From the cell containing the given text, extract its center point as (x, y) coordinate. 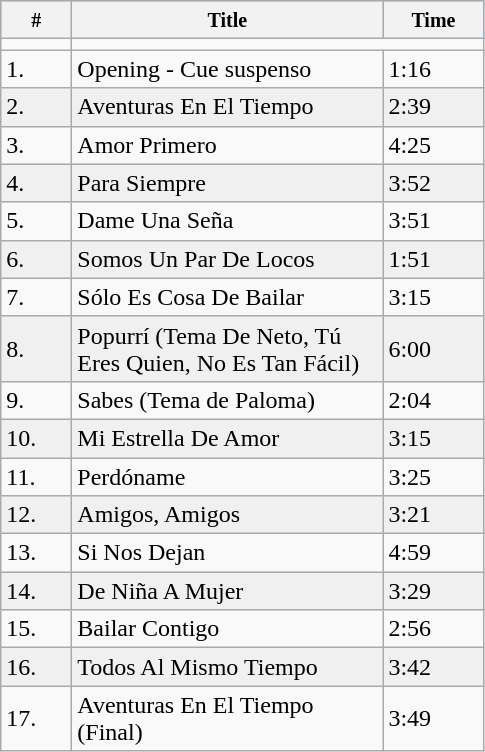
15. (36, 629)
Amigos, Amigos (228, 515)
6. (36, 259)
De Niña A Mujer (228, 591)
Amor Primero (228, 145)
12. (36, 515)
Title (228, 20)
3:25 (434, 477)
3:21 (434, 515)
Time (434, 20)
Popurrí (Tema De Neto, Tú Eres Quien, No Es Tan Fácil) (228, 348)
11. (36, 477)
1:51 (434, 259)
2:56 (434, 629)
1. (36, 69)
3:49 (434, 718)
13. (36, 553)
3. (36, 145)
14. (36, 591)
Para Siempre (228, 183)
2. (36, 107)
# (36, 20)
Sabes (Tema de Paloma) (228, 400)
Aventuras En El Tiempo (Final) (228, 718)
Opening - Cue suspenso (228, 69)
2:04 (434, 400)
2:39 (434, 107)
Dame Una Seña (228, 221)
9. (36, 400)
Sólo Es Cosa De Bailar (228, 297)
Bailar Contigo (228, 629)
4:59 (434, 553)
4:25 (434, 145)
Aventuras En El Tiempo (228, 107)
6:00 (434, 348)
17. (36, 718)
3:42 (434, 667)
7. (36, 297)
3:29 (434, 591)
Perdóname (228, 477)
16. (36, 667)
5. (36, 221)
Todos Al Mismo Tiempo (228, 667)
4. (36, 183)
Si Nos Dejan (228, 553)
3:52 (434, 183)
Somos Un Par De Locos (228, 259)
1:16 (434, 69)
8. (36, 348)
10. (36, 438)
3:51 (434, 221)
Mi Estrella De Amor (228, 438)
